Detect which cell encompasses the target text, then output its (X, Y) center coordinate. 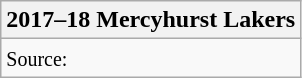
2017–18 Mercyhurst Lakers (151, 20)
Source: (151, 58)
